Output the [X, Y] coordinate of the center of the cell containing the given text.  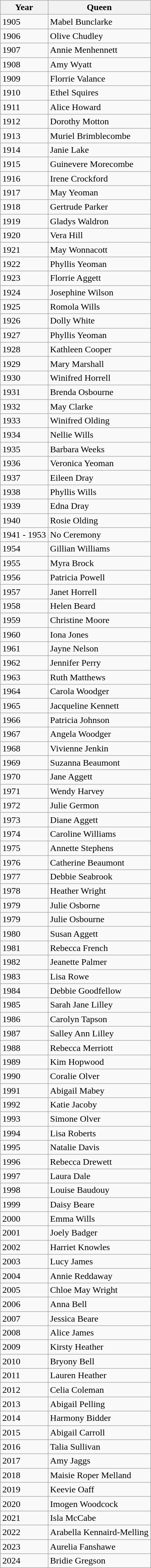
Mary Marshall [99, 364]
Caroline Williams [99, 834]
Julie Germon [99, 805]
Lisa Roberts [99, 1133]
1935 [24, 449]
1961 [24, 649]
Abigail Mabey [99, 1091]
1928 [24, 349]
1960 [24, 635]
Lucy James [99, 1261]
Veronica Yeoman [99, 464]
Kirsty Heather [99, 1347]
Patricia Powell [99, 577]
No Ceremony [99, 535]
Coralie Olver [99, 1076]
Imogen Woodcock [99, 1504]
Debbie Goodfellow [99, 991]
1918 [24, 207]
Gillian Williams [99, 549]
May Clarke [99, 406]
Harmony Bidder [99, 1418]
1976 [24, 862]
1908 [24, 64]
1913 [24, 136]
Janie Lake [99, 150]
2013 [24, 1404]
Myra Brock [99, 563]
1930 [24, 378]
1980 [24, 934]
1910 [24, 93]
1926 [24, 321]
Talia Sullivan [99, 1447]
1925 [24, 307]
Rebecca Drewett [99, 1162]
1958 [24, 606]
Jeanette Palmer [99, 962]
1981 [24, 948]
Nellie Wills [99, 435]
Katie Jacoby [99, 1105]
1917 [24, 193]
Rosie Olding [99, 520]
Harriet Knowles [99, 1247]
2001 [24, 1233]
1931 [24, 392]
Susan Aggett [99, 934]
2022 [24, 1532]
1974 [24, 834]
2015 [24, 1432]
Laura Dale [99, 1176]
Arabella Kennaird-Melling [99, 1532]
1973 [24, 820]
Wendy Harvey [99, 791]
1962 [24, 663]
Daisy Beare [99, 1204]
Winifred Olding [99, 421]
1937 [24, 478]
1994 [24, 1133]
May Yeoman [99, 193]
1911 [24, 107]
1999 [24, 1204]
Dolly White [99, 321]
Amy Wyatt [99, 64]
Angela Woodger [99, 734]
1959 [24, 620]
1997 [24, 1176]
2002 [24, 1247]
Annette Stephens [99, 848]
Ethel Squires [99, 93]
1927 [24, 335]
Abigail Carroll [99, 1432]
Lisa Rowe [99, 976]
1996 [24, 1162]
Muriel Brimblecombe [99, 136]
1983 [24, 976]
Aurelia Fanshawe [99, 1547]
1932 [24, 406]
2009 [24, 1347]
Bryony Bell [99, 1361]
2014 [24, 1418]
Jennifer Perry [99, 663]
Janet Horrell [99, 592]
1971 [24, 791]
1912 [24, 121]
1993 [24, 1119]
Julie Osbourne [99, 920]
Mabel Bunclarke [99, 22]
Joely Badger [99, 1233]
Rebecca Merriott [99, 1048]
Ruth Matthews [99, 677]
2004 [24, 1276]
Dorothy Motton [99, 121]
2003 [24, 1261]
1909 [24, 79]
1967 [24, 734]
1965 [24, 706]
1922 [24, 264]
1905 [24, 22]
Debbie Seabrook [99, 877]
1969 [24, 763]
Gertrude Parker [99, 207]
2019 [24, 1489]
Phyllis Wills [99, 492]
Annie Menhennett [99, 50]
1972 [24, 805]
Louise Baudouy [99, 1190]
1985 [24, 1005]
Winifred Horrell [99, 378]
Eileen Dray [99, 478]
2024 [24, 1561]
1934 [24, 435]
Salley Ann Lilley [99, 1033]
1906 [24, 36]
1923 [24, 278]
Natalie Davis [99, 1148]
1941 - 1953 [24, 535]
1975 [24, 848]
Chloe May Wright [99, 1290]
Brenda Osbourne [99, 392]
2016 [24, 1447]
1924 [24, 292]
Kathleen Cooper [99, 349]
Alice Howard [99, 107]
Julie Osborne [99, 905]
Florrie Aggett [99, 278]
Simone Olver [99, 1119]
1929 [24, 364]
Gladys Waldron [99, 221]
1938 [24, 492]
1968 [24, 748]
1988 [24, 1048]
Queen [99, 7]
Rebecca French [99, 948]
1921 [24, 250]
1957 [24, 592]
Olive Chudley [99, 36]
1966 [24, 720]
2012 [24, 1390]
Catherine Beaumont [99, 862]
Abigail Pelling [99, 1404]
Sarah Jane Lilley [99, 1005]
Bridie Gregson [99, 1561]
Keevie Oaff [99, 1489]
Patricia Johnson [99, 720]
1914 [24, 150]
Vivienne Jenkin [99, 748]
1989 [24, 1062]
Isla McCabe [99, 1518]
1940 [24, 520]
2017 [24, 1461]
1987 [24, 1033]
Romola Wills [99, 307]
Guinevere Morecombe [99, 164]
Jacqueline Kennett [99, 706]
Josephine Wilson [99, 292]
Edna Dray [99, 506]
1986 [24, 1019]
1916 [24, 179]
Heather Wright [99, 891]
Vera Hill [99, 235]
Kim Hopwood [99, 1062]
2010 [24, 1361]
2007 [24, 1318]
Carola Woodger [99, 692]
1933 [24, 421]
Iona Jones [99, 635]
Jayne Nelson [99, 649]
1954 [24, 549]
Emma Wills [99, 1219]
1992 [24, 1105]
Annie Reddaway [99, 1276]
2011 [24, 1376]
1982 [24, 962]
Celia Coleman [99, 1390]
Christine Moore [99, 620]
1990 [24, 1076]
Barbara Weeks [99, 449]
Irene Crockford [99, 179]
Jane Aggett [99, 777]
1919 [24, 221]
1964 [24, 692]
Suzanna Beaumont [99, 763]
2020 [24, 1504]
1915 [24, 164]
1956 [24, 577]
Anna Bell [99, 1304]
1936 [24, 464]
1984 [24, 991]
2008 [24, 1333]
2023 [24, 1547]
1907 [24, 50]
2000 [24, 1219]
1991 [24, 1091]
Helen Beard [99, 606]
Florrie Valance [99, 79]
Diane Aggett [99, 820]
1920 [24, 235]
1998 [24, 1190]
Lauren Heather [99, 1376]
2018 [24, 1475]
May Wonnacott [99, 250]
Carolyn Tapson [99, 1019]
Maisie Roper Melland [99, 1475]
Amy Jaggs [99, 1461]
1963 [24, 677]
1939 [24, 506]
2006 [24, 1304]
1977 [24, 877]
2021 [24, 1518]
2005 [24, 1290]
1995 [24, 1148]
Jessica Beare [99, 1318]
1978 [24, 891]
Year [24, 7]
1970 [24, 777]
1955 [24, 563]
Alice James [99, 1333]
